Pinpoint the cell where the given text exists, returning its [X, Y] midpoint coordinate. 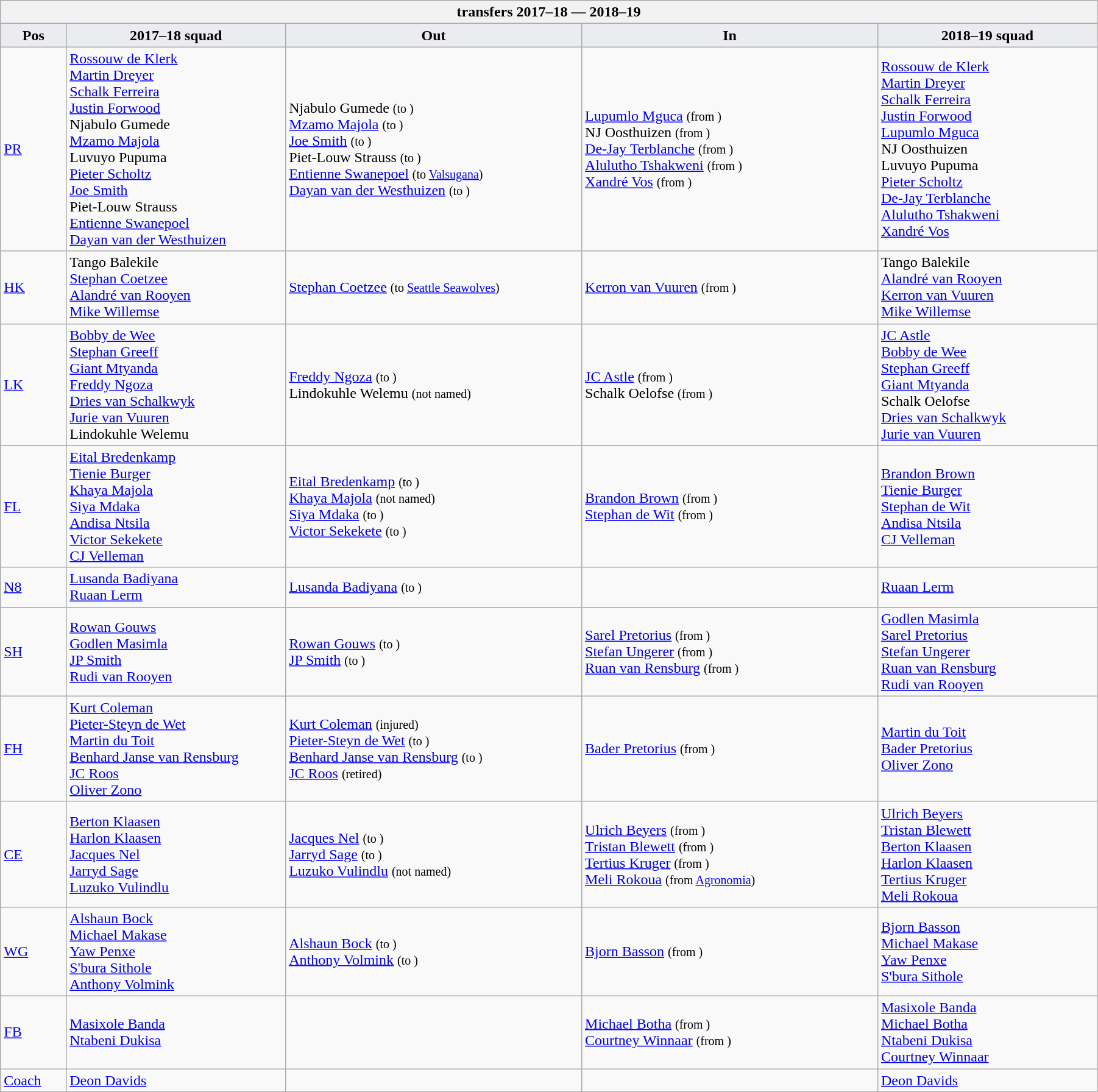
Tango Balekile Alandré van Rooyen Kerron van Vuuren Mike Willemse [987, 288]
PR [34, 149]
LK [34, 385]
Out [434, 35]
Coach [34, 1080]
Eital Bredenkamp Tienie Burger Khaya Majola Siya Mdaka Andisa Ntsila Victor Sekekete CJ Velleman [176, 506]
Brandon Brown (from ) Stephan de Wit (from ) [730, 506]
Brandon Brown Tienie Burger Stephan de Wit Andisa Ntsila CJ Velleman [987, 506]
Sarel Pretorius (from ) Stefan Ungerer (from ) Ruan van Rensburg (from ) [730, 651]
Eital Bredenkamp (to ) Khaya Majola (not named) Siya Mdaka (to ) Victor Sekekete (to ) [434, 506]
Rowan Gouws Godlen Masimla JP Smith Rudi van Rooyen [176, 651]
Ruaan Lerm [987, 587]
Masixole Banda Michael Botha Ntabeni Dukisa Courtney Winnaar [987, 1032]
Njabulo Gumede (to ) Mzamo Majola (to ) Joe Smith (to ) Piet-Louw Strauss (to ) Entienne Swanepoel (to Valsugana) Dayan van der Westhuizen (to ) [434, 149]
Tango Balekile Stephan Coetzee Alandré van Rooyen Mike Willemse [176, 288]
Bjorn Basson (from ) [730, 951]
Bobby de Wee Stephan Greeff Giant Mtyanda Freddy Ngoza Dries van Schalkwyk Jurie van Vuuren Lindokuhle Welemu [176, 385]
CE [34, 854]
Kurt Coleman (injured) Pieter-Steyn de Wet (to ) Benhard Janse van Rensburg (to ) JC Roos (retired) [434, 748]
2017–18 squad [176, 35]
Godlen Masimla Sarel Pretorius Stefan Ungerer Ruan van Rensburg Rudi van Rooyen [987, 651]
Michael Botha (from ) Courtney Winnaar (from ) [730, 1032]
Kurt Coleman Pieter-Steyn de Wet Martin du Toit Benhard Janse van Rensburg JC Roos Oliver Zono [176, 748]
Kerron van Vuuren (from ) [730, 288]
Ulrich Beyers (from ) Tristan Blewett (from ) Tertius Kruger (from ) Meli Rokoua (from Agronomia) [730, 854]
Alshaun Bock Michael Makase Yaw Penxe S'bura Sithole Anthony Volmink [176, 951]
transfers 2017–18 — 2018–19 [549, 12]
Martin du Toit Bader Pretorius Oliver Zono [987, 748]
FH [34, 748]
Lupumlo Mguca (from ) NJ Oosthuizen (from ) De-Jay Terblanche (from ) Alulutho Tshakweni (from ) Xandré Vos (from ) [730, 149]
N8 [34, 587]
JC Astle Bobby de Wee Stephan Greeff Giant Mtyanda Schalk Oelofse Dries van Schalkwyk Jurie van Vuuren [987, 385]
Jacques Nel (to ) Jarryd Sage (to ) Luzuko Vulindlu (not named) [434, 854]
In [730, 35]
Ulrich Beyers Tristan Blewett Berton Klaasen Harlon Klaasen Tertius Kruger Meli Rokoua [987, 854]
Masixole Banda Ntabeni Dukisa [176, 1032]
Lusanda Badiyana Ruaan Lerm [176, 587]
Berton Klaasen Harlon Klaasen Jacques Nel Jarryd Sage Luzuko Vulindlu [176, 854]
FL [34, 506]
JC Astle (from ) Schalk Oelofse (from ) [730, 385]
2018–19 squad [987, 35]
Bader Pretorius (from ) [730, 748]
Freddy Ngoza (to ) Lindokuhle Welemu (not named) [434, 385]
HK [34, 288]
Pos [34, 35]
Stephan Coetzee (to Seattle Seawolves) [434, 288]
Lusanda Badiyana (to ) [434, 587]
Alshaun Bock (to ) Anthony Volmink (to ) [434, 951]
SH [34, 651]
Bjorn Basson Michael Makase Yaw Penxe S'bura Sithole [987, 951]
FB [34, 1032]
Rowan Gouws (to ) JP Smith (to ) [434, 651]
WG [34, 951]
